Detect which cell encompasses the target text, then output its (x, y) center coordinate. 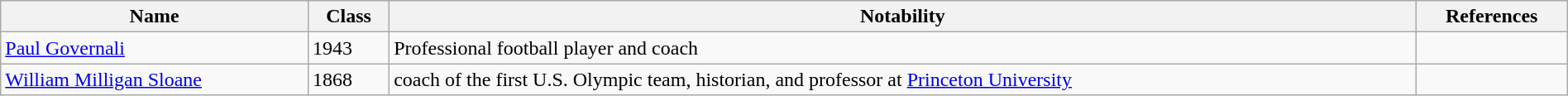
William Milligan Sloane (155, 79)
Paul Governali (155, 48)
coach of the first U.S. Olympic team, historian, and professor at Princeton University (903, 79)
Class (348, 17)
References (1492, 17)
1868 (348, 79)
1943 (348, 48)
Professional football player and coach (903, 48)
Notability (903, 17)
Name (155, 17)
